Detect which cell encompasses the target text, then output its [x, y] center coordinate. 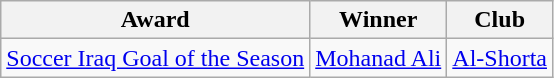
Soccer Iraq Goal of the Season [156, 58]
Award [156, 20]
Winner [378, 20]
Mohanad Ali [378, 58]
Club [500, 20]
Al-Shorta [500, 58]
